Capture the cell that displays the provided text and extract its [x, y] central coordinate. 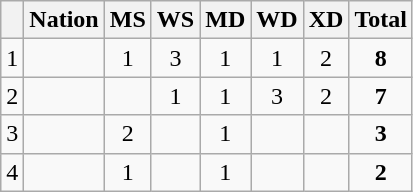
MS [128, 20]
8 [381, 58]
XD [326, 20]
Total [381, 20]
Nation [64, 20]
MD [226, 20]
7 [381, 96]
WD [277, 20]
WS [175, 20]
4 [12, 172]
